From the cell containing the given text, extract its center point as (x, y) coordinate. 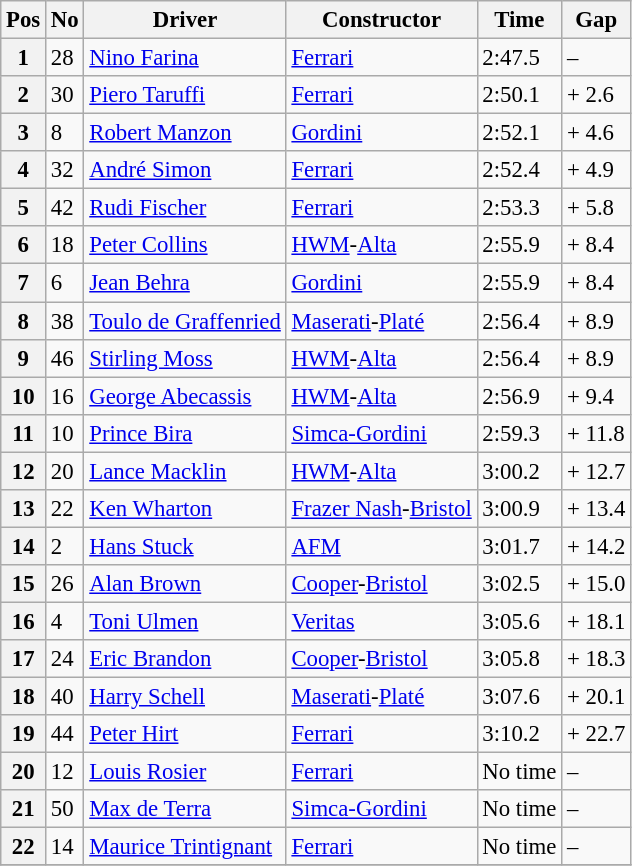
46 (65, 358)
Ken Wharton (185, 509)
42 (65, 208)
3:10.2 (520, 734)
9 (24, 358)
+ 13.4 (596, 509)
Hans Stuck (185, 546)
3:00.9 (520, 509)
2:50.1 (520, 95)
Driver (185, 20)
50 (65, 809)
7 (24, 283)
2:56.9 (520, 396)
Lance Macklin (185, 471)
Frazer Nash-Bristol (382, 509)
Jean Behra (185, 283)
30 (65, 95)
40 (65, 697)
Veritas (382, 621)
+ 4.6 (596, 133)
George Abecassis (185, 396)
+ 12.7 (596, 471)
Constructor (382, 20)
44 (65, 734)
+ 4.9 (596, 170)
Robert Manzon (185, 133)
11 (24, 433)
Toni Ulmen (185, 621)
Stirling Moss (185, 358)
3:02.5 (520, 584)
3:05.8 (520, 659)
2:59.3 (520, 433)
26 (65, 584)
+ 11.8 (596, 433)
1 (24, 58)
+ 18.1 (596, 621)
13 (24, 509)
Louis Rosier (185, 772)
3:05.6 (520, 621)
+ 22.7 (596, 734)
21 (24, 809)
Toulo de Graffenried (185, 321)
André Simon (185, 170)
Peter Hirt (185, 734)
Eric Brandon (185, 659)
2:47.5 (520, 58)
Prince Bira (185, 433)
Gap (596, 20)
Pos (24, 20)
Alan Brown (185, 584)
+ 5.8 (596, 208)
+ 2.6 (596, 95)
+ 14.2 (596, 546)
24 (65, 659)
38 (65, 321)
Harry Schell (185, 697)
3 (24, 133)
Max de Terra (185, 809)
17 (24, 659)
32 (65, 170)
Maurice Trintignant (185, 847)
28 (65, 58)
No (65, 20)
Rudi Fischer (185, 208)
+ 9.4 (596, 396)
+ 18.3 (596, 659)
19 (24, 734)
3:01.7 (520, 546)
15 (24, 584)
+ 15.0 (596, 584)
Peter Collins (185, 245)
Piero Taruffi (185, 95)
Nino Farina (185, 58)
2:53.3 (520, 208)
3:07.6 (520, 697)
2:52.1 (520, 133)
+ 20.1 (596, 697)
AFM (382, 546)
Time (520, 20)
5 (24, 208)
3:00.2 (520, 471)
2:52.4 (520, 170)
